Return [x, y] of the center of cell containing provided text 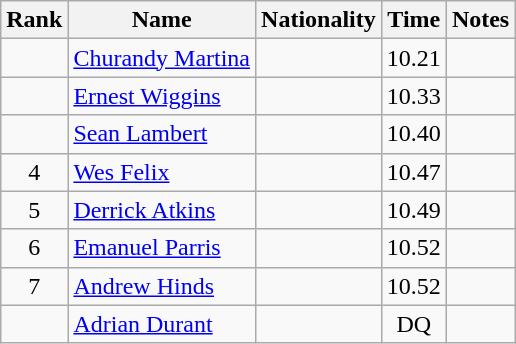
Sean Lambert [162, 134]
10.21 [414, 58]
Time [414, 20]
Churandy Martina [162, 58]
Derrick Atkins [162, 210]
Name [162, 20]
Emanuel Parris [162, 248]
10.49 [414, 210]
10.33 [414, 96]
10.47 [414, 172]
Notes [480, 20]
7 [34, 286]
10.40 [414, 134]
5 [34, 210]
Adrian Durant [162, 324]
Rank [34, 20]
Andrew Hinds [162, 286]
Wes Felix [162, 172]
4 [34, 172]
6 [34, 248]
DQ [414, 324]
Ernest Wiggins [162, 96]
Nationality [319, 20]
